For the text-containing cell, return its midpoint in (x, y) coordinate format. 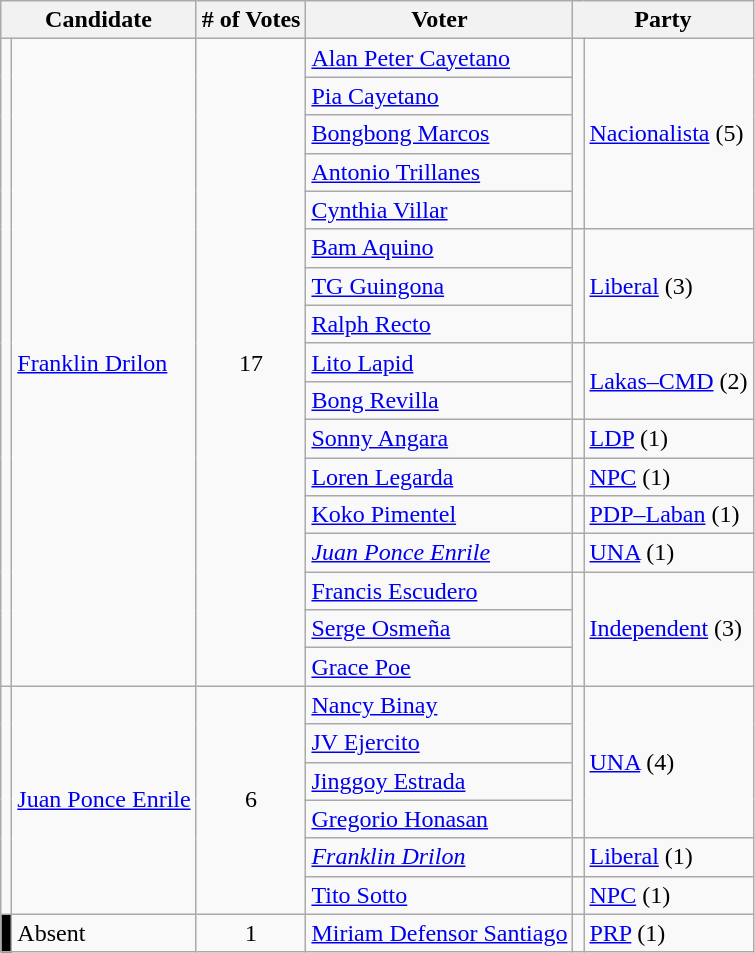
Bongbong Marcos (440, 134)
UNA (1) (668, 553)
Pia Cayetano (440, 96)
Bong Revilla (440, 400)
# of Votes (251, 20)
TG Guingona (440, 286)
Jinggoy Estrada (440, 781)
Liberal (1) (668, 857)
LDP (1) (668, 438)
Alan Peter Cayetano (440, 58)
Liberal (3) (668, 286)
Nancy Binay (440, 705)
Koko Pimentel (440, 515)
UNA (4) (668, 762)
Tito Sotto (440, 895)
Loren Legarda (440, 477)
Bam Aquino (440, 248)
Ralph Recto (440, 324)
Nacionalista (5) (668, 134)
Lakas–CMD (2) (668, 381)
1 (251, 933)
Independent (3) (668, 629)
Lito Lapid (440, 362)
Sonny Angara (440, 438)
Miriam Defensor Santiago (440, 933)
Antonio Trillanes (440, 172)
JV Ejercito (440, 743)
Voter (440, 20)
Francis Escudero (440, 591)
Grace Poe (440, 667)
17 (251, 362)
PDP–Laban (1) (668, 515)
Candidate (98, 20)
6 (251, 800)
Gregorio Honasan (440, 819)
Absent (104, 933)
Serge Osmeña (440, 629)
Cynthia Villar (440, 210)
PRP (1) (668, 933)
Party (663, 20)
